Output the (x, y) coordinate of the center of the cell containing the given text.  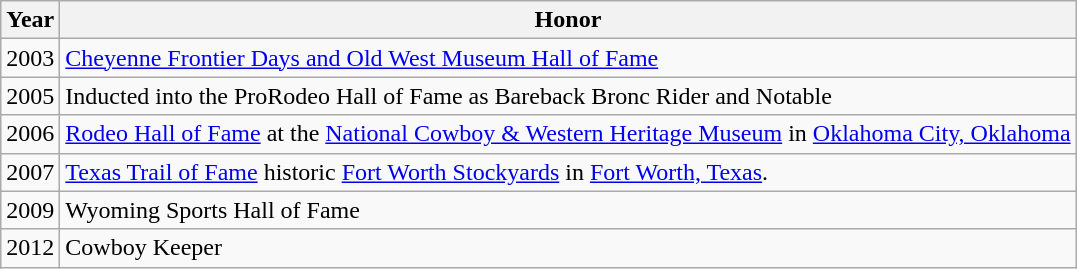
2005 (30, 96)
Texas Trail of Fame historic Fort Worth Stockyards in Fort Worth, Texas. (568, 172)
2006 (30, 134)
Cheyenne Frontier Days and Old West Museum Hall of Fame (568, 58)
Rodeo Hall of Fame at the National Cowboy & Western Heritage Museum in Oklahoma City, Oklahoma (568, 134)
2012 (30, 248)
2003 (30, 58)
Inducted into the ProRodeo Hall of Fame as Bareback Bronc Rider and Notable (568, 96)
Wyoming Sports Hall of Fame (568, 210)
Year (30, 20)
Honor (568, 20)
Cowboy Keeper (568, 248)
2009 (30, 210)
2007 (30, 172)
